Extract the [X, Y] coordinate from the center of the cell holding the provided text.  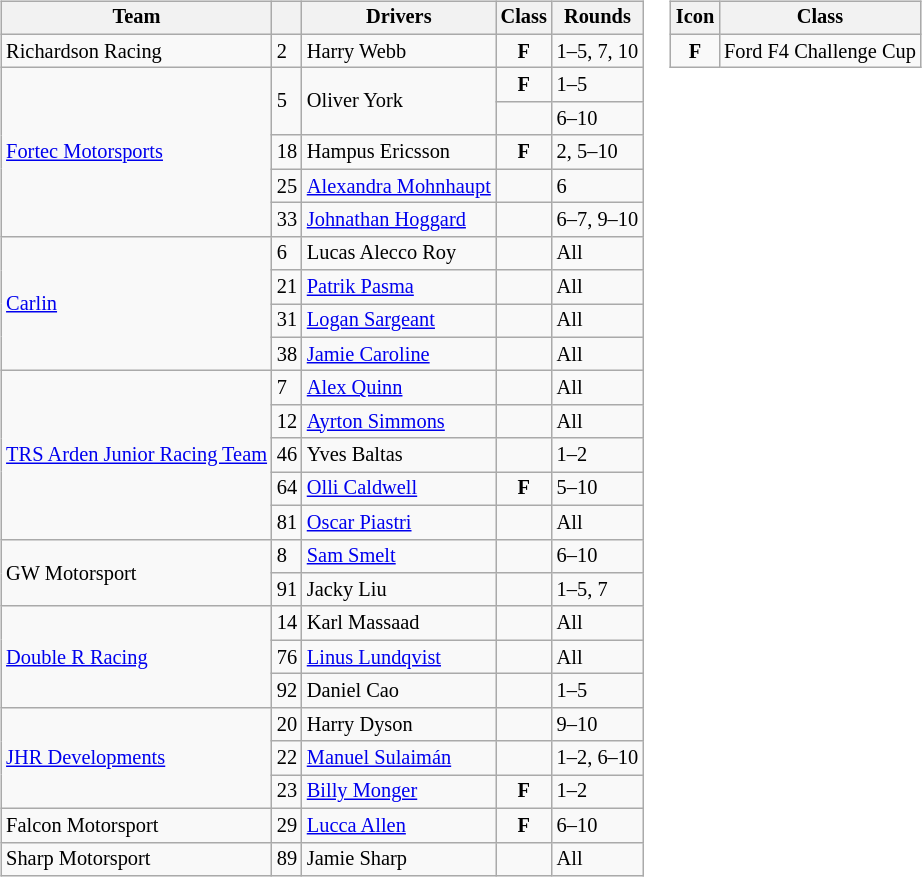
GW Motorsport [136, 572]
46 [287, 455]
64 [287, 489]
Sharp Motorsport [136, 859]
Jacky Liu [399, 590]
Sam Smelt [399, 556]
29 [287, 825]
89 [287, 859]
31 [287, 321]
Drivers [399, 18]
2 [287, 51]
Alex Quinn [399, 388]
Daniel Cao [399, 691]
23 [287, 792]
1–5, 7, 10 [598, 51]
Logan Sargeant [399, 321]
Patrik Pasma [399, 287]
33 [287, 220]
Falcon Motorsport [136, 825]
Richardson Racing [136, 51]
20 [287, 724]
7 [287, 388]
Karl Massaad [399, 623]
Lucca Allen [399, 825]
Lucas Alecco Roy [399, 253]
18 [287, 152]
Icon [695, 18]
81 [287, 522]
Linus Lundqvist [399, 657]
Alexandra Mohnhaupt [399, 186]
1–2, 6–10 [598, 758]
38 [287, 354]
Harry Webb [399, 51]
Oscar Piastri [399, 522]
Fortec Motorsports [136, 152]
6–7, 9–10 [598, 220]
5 [287, 102]
8 [287, 556]
Harry Dyson [399, 724]
Ford F4 Challenge Cup [820, 51]
Olli Caldwell [399, 489]
Jamie Sharp [399, 859]
5–10 [598, 489]
Carlin [136, 304]
Jamie Caroline [399, 354]
TRS Arden Junior Racing Team [136, 455]
1–5, 7 [598, 590]
14 [287, 623]
Rounds [598, 18]
JHR Developments [136, 758]
91 [287, 590]
25 [287, 186]
Manuel Sulaimán [399, 758]
92 [287, 691]
Yves Baltas [399, 455]
76 [287, 657]
Oliver York [399, 102]
Billy Monger [399, 792]
Double R Racing [136, 656]
Johnathan Hoggard [399, 220]
21 [287, 287]
22 [287, 758]
Ayrton Simmons [399, 422]
Hampus Ericsson [399, 152]
9–10 [598, 724]
2, 5–10 [598, 152]
Team [136, 18]
12 [287, 422]
